Identify which cell holds the provided text, then report its [x, y] central coordinate. 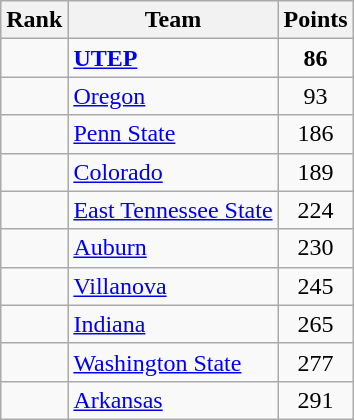
Colorado [173, 172]
Team [173, 20]
Villanova [173, 286]
186 [316, 134]
Indiana [173, 324]
291 [316, 400]
86 [316, 58]
277 [316, 362]
Arkansas [173, 400]
Points [316, 20]
245 [316, 286]
Washington State [173, 362]
Oregon [173, 96]
East Tennessee State [173, 210]
Auburn [173, 248]
189 [316, 172]
UTEP [173, 58]
Penn State [173, 134]
230 [316, 248]
265 [316, 324]
Rank [34, 20]
93 [316, 96]
224 [316, 210]
